Provide the (x, y) coordinate of the cell's center where the given text is located.  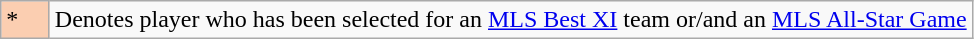
* (26, 20)
Denotes player who has been selected for an MLS Best XI team or/and an MLS All-Star Game (510, 20)
